Detect which cell encompasses the target text, then output its [x, y] center coordinate. 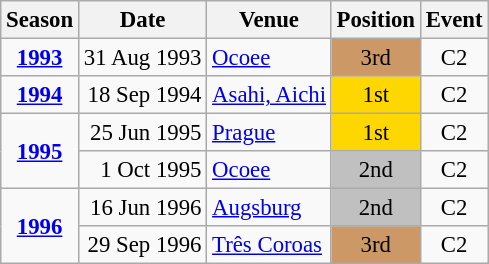
1993 [40, 58]
Três Coroas [269, 245]
Event [454, 20]
31 Aug 1993 [142, 58]
25 Jun 1995 [142, 133]
Date [142, 20]
Season [40, 20]
1995 [40, 152]
Asahi, Aichi [269, 95]
Augsburg [269, 208]
1994 [40, 95]
Prague [269, 133]
Position [376, 20]
Venue [269, 20]
1 Oct 1995 [142, 170]
16 Jun 1996 [142, 208]
18 Sep 1994 [142, 95]
1996 [40, 226]
29 Sep 1996 [142, 245]
